Scan for the cell matching the given text and deliver its (X, Y) coordinate at center. 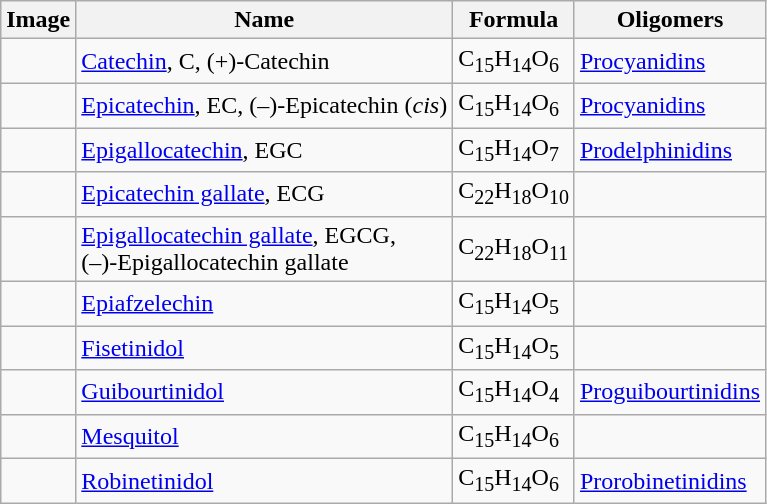
Epiafzelechin (264, 303)
Robinetinidol (264, 481)
Prodelphinidins (670, 150)
Formula (514, 20)
C15H14O7 (514, 150)
Mesquitol (264, 436)
Prorobinetinidins (670, 481)
Catechin, C, (+)-Catechin (264, 61)
Epigallocatechin, EGC (264, 150)
Epicatechin, EC, (–)-Epicatechin (cis) (264, 105)
Proguibourtinidins (670, 392)
Image (38, 20)
C22H18O11 (514, 248)
Name (264, 20)
Epicatechin gallate, ECG (264, 194)
Epigallocatechin gallate, EGCG,(–)-Epigallocatechin gallate (264, 248)
C22H18O10 (514, 194)
Fisetinidol (264, 348)
Oligomers (670, 20)
Guibourtinidol (264, 392)
C15H14O4 (514, 392)
